Extract the [x, y] coordinate from the center of the cell holding the provided text.  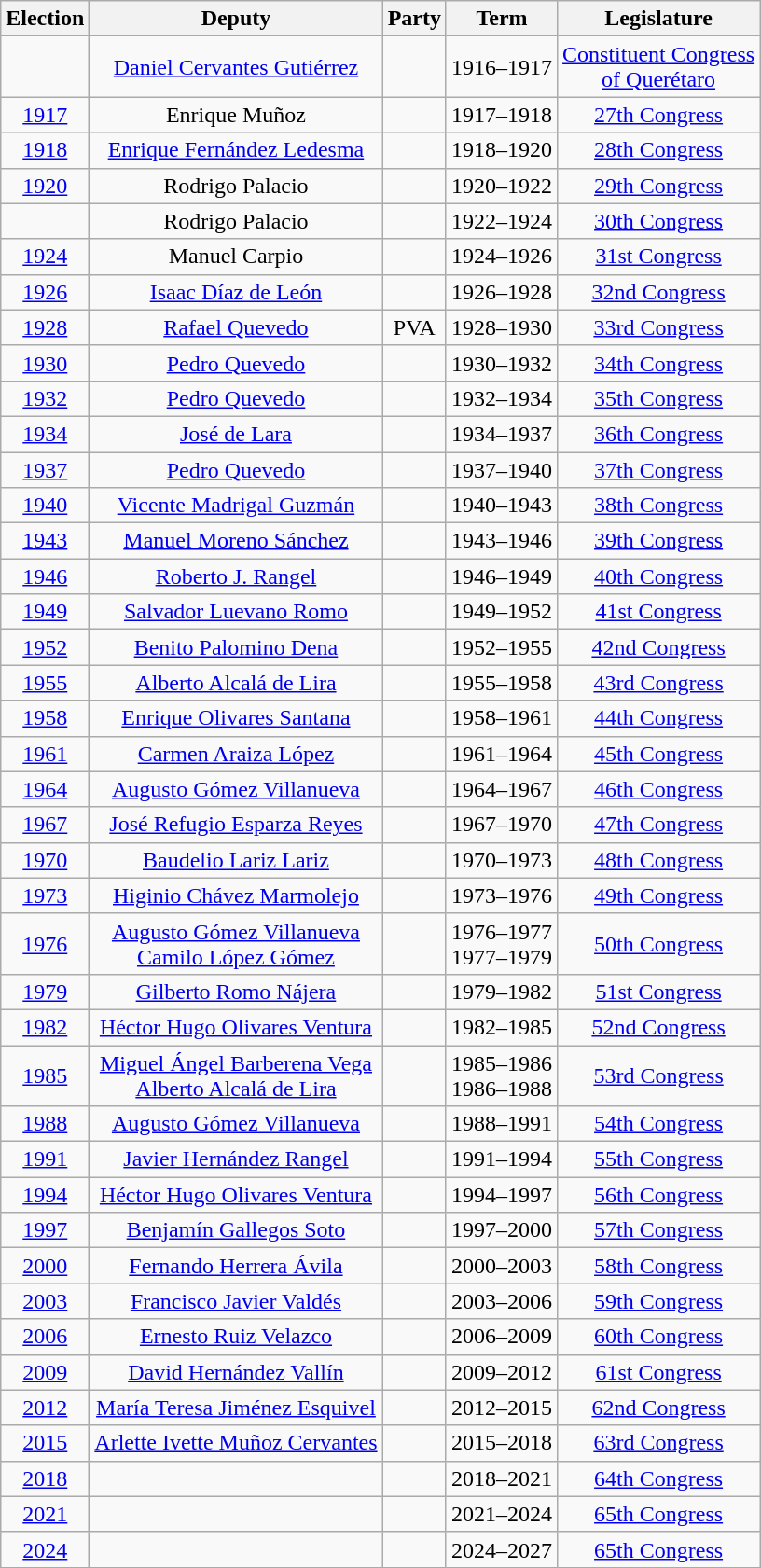
1967 [45, 825]
27th Congress [658, 115]
51st Congress [658, 992]
33rd Congress [658, 327]
Deputy [236, 19]
2021 [45, 1514]
2018 [45, 1478]
59th Congress [658, 1301]
1970–1973 [502, 860]
2024–2027 [502, 1549]
32nd Congress [658, 292]
1988 [45, 1124]
1976–19771977–1979 [502, 944]
Rafael Quevedo [236, 327]
43rd Congress [658, 683]
34th Congress [658, 363]
37th Congress [658, 469]
36th Congress [658, 434]
1985 [45, 1075]
1997–2000 [502, 1230]
1955 [45, 683]
2003 [45, 1301]
28th Congress [658, 150]
David Hernández Vallín [236, 1372]
45th Congress [658, 754]
1918 [45, 150]
1961 [45, 754]
1920 [45, 186]
1949–1952 [502, 612]
1926–1928 [502, 292]
2009 [45, 1372]
1973 [45, 895]
1973–1976 [502, 895]
54th Congress [658, 1124]
38th Congress [658, 506]
Carmen Araiza López [236, 754]
José de Lara [236, 434]
1991 [45, 1159]
1926 [45, 292]
Baudelio Lariz Lariz [236, 860]
2015 [45, 1443]
Benito Palomino Dena [236, 647]
60th Congress [658, 1337]
1976 [45, 944]
1952 [45, 647]
35th Congress [658, 398]
Election [45, 19]
39th Congress [658, 541]
1946–1949 [502, 576]
1967–1970 [502, 825]
56th Congress [658, 1195]
1922–1924 [502, 221]
62nd Congress [658, 1408]
1979 [45, 992]
Javier Hernández Rangel [236, 1159]
1952–1955 [502, 647]
Salvador Luevano Romo [236, 612]
53rd Congress [658, 1075]
1958 [45, 718]
1961–1964 [502, 754]
1928 [45, 327]
Higinio Chávez Marmolejo [236, 895]
1916–1917 [502, 67]
Manuel Carpio [236, 257]
1988–1991 [502, 1124]
48th Congress [658, 860]
Party [414, 19]
2009–2012 [502, 1372]
1937 [45, 469]
41st Congress [658, 612]
Ernesto Ruiz Velazco [236, 1337]
1930 [45, 363]
40th Congress [658, 576]
María Teresa Jiménez Esquivel [236, 1408]
Term [502, 19]
2003–2006 [502, 1301]
47th Congress [658, 825]
52nd Congress [658, 1027]
1943 [45, 541]
2006 [45, 1337]
Isaac Díaz de León [236, 292]
Francisco Javier Valdés [236, 1301]
1997 [45, 1230]
Arlette Ivette Muñoz Cervantes [236, 1443]
2018–2021 [502, 1478]
1964–1967 [502, 789]
Alberto Alcalá de Lira [236, 683]
31st Congress [658, 257]
57th Congress [658, 1230]
1934–1937 [502, 434]
1985–19861986–1988 [502, 1075]
49th Congress [658, 895]
Legislature [658, 19]
1924 [45, 257]
Miguel Ángel Barberena VegaAlberto Alcalá de Lira [236, 1075]
1964 [45, 789]
1917–1918 [502, 115]
1928–1930 [502, 327]
1991–1994 [502, 1159]
2024 [45, 1549]
2015–2018 [502, 1443]
61st Congress [658, 1372]
1918–1920 [502, 150]
1994 [45, 1195]
Constituent Congressof Querétaro [658, 67]
2012 [45, 1408]
2021–2024 [502, 1514]
1940–1943 [502, 506]
1955–1958 [502, 683]
PVA [414, 327]
46th Congress [658, 789]
Daniel Cervantes Gutiérrez [236, 67]
1982 [45, 1027]
Gilberto Romo Nájera [236, 992]
Vicente Madrigal Guzmán [236, 506]
1946 [45, 576]
58th Congress [658, 1266]
1949 [45, 612]
1994–1997 [502, 1195]
1920–1922 [502, 186]
1943–1946 [502, 541]
1932 [45, 398]
1937–1940 [502, 469]
2006–2009 [502, 1337]
2000–2003 [502, 1266]
63rd Congress [658, 1443]
Manuel Moreno Sánchez [236, 541]
1932–1934 [502, 398]
Augusto Gómez VillanuevaCamilo López Gómez [236, 944]
2000 [45, 1266]
30th Congress [658, 221]
42nd Congress [658, 647]
29th Congress [658, 186]
50th Congress [658, 944]
Enrique Muñoz [236, 115]
1934 [45, 434]
Enrique Fernández Ledesma [236, 150]
José Refugio Esparza Reyes [236, 825]
Roberto J. Rangel [236, 576]
Enrique Olivares Santana [236, 718]
2012–2015 [502, 1408]
Benjamín Gallegos Soto [236, 1230]
1982–1985 [502, 1027]
1924–1926 [502, 257]
44th Congress [658, 718]
1940 [45, 506]
1970 [45, 860]
1979–1982 [502, 992]
1958–1961 [502, 718]
Fernando Herrera Ávila [236, 1266]
64th Congress [658, 1478]
55th Congress [658, 1159]
1930–1932 [502, 363]
1917 [45, 115]
